Find where the given text appears and provide that cell's center as (X, Y) coordinate. 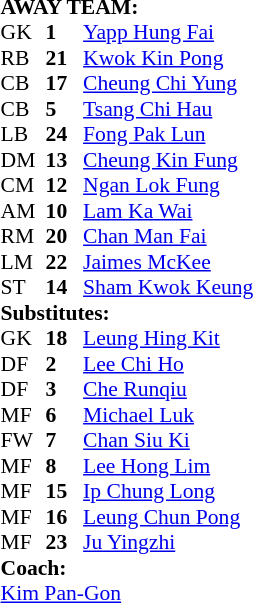
LM (24, 262)
Chan Siu Ki (168, 441)
Michael Luk (168, 415)
5 (65, 109)
2 (65, 364)
Cheung Chi Yung (168, 83)
Ip Chung Long (168, 491)
Yapp Hung Fai (168, 33)
23 (65, 543)
Kwok Kin Pong (168, 58)
CM (24, 185)
1 (65, 33)
3 (65, 389)
Leung Hing Kit (168, 339)
Lee Chi Ho (168, 364)
Sham Kwok Keung (168, 287)
13 (65, 160)
16 (65, 517)
ST (24, 287)
Cheung Kin Fung (168, 160)
14 (65, 287)
8 (65, 466)
Lee Hong Lim (168, 466)
Fong Pak Lun (168, 135)
15 (65, 491)
Leung Chun Pong (168, 517)
22 (65, 262)
Chan Man Fai (168, 237)
10 (65, 211)
Che Runqiu (168, 389)
6 (65, 415)
AM (24, 211)
RB (24, 58)
18 (65, 339)
Ju Yingzhi (168, 543)
Ngan Lok Fung (168, 185)
DM (24, 160)
17 (65, 83)
12 (65, 185)
RM (24, 237)
Lam Ka Wai (168, 211)
Tsang Chi Hau (168, 109)
24 (65, 135)
FW (24, 441)
7 (65, 441)
LB (24, 135)
20 (65, 237)
21 (65, 58)
Jaimes McKee (168, 262)
